Pinpoint the cell where the given text exists, returning its [X, Y] midpoint coordinate. 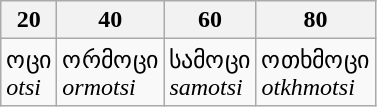
სამოციsamotsi [210, 72]
80 [316, 20]
ოთხმოციotkhmotsi [316, 72]
40 [110, 20]
60 [210, 20]
ოციotsi [29, 72]
20 [29, 20]
ორმოციormotsi [110, 72]
